Capture the cell that displays the provided text and extract its (X, Y) central coordinate. 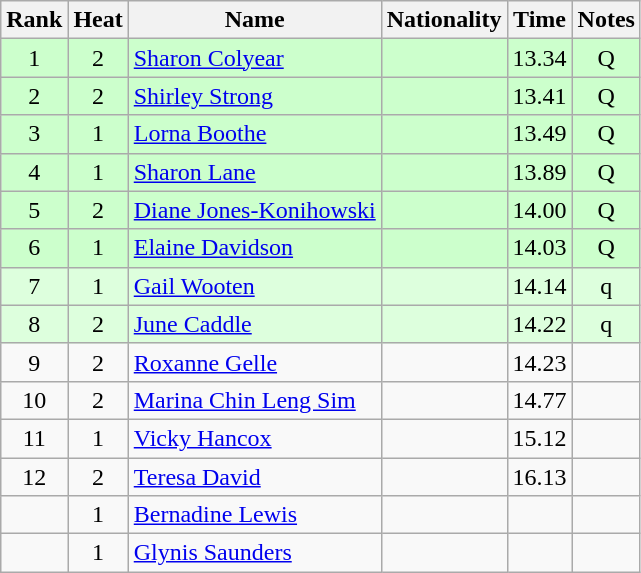
13.49 (540, 134)
7 (34, 286)
15.12 (540, 438)
Gail Wooten (254, 286)
Glynis Saunders (254, 553)
Heat (98, 20)
Shirley Strong (254, 96)
Sharon Lane (254, 172)
14.14 (540, 286)
6 (34, 248)
14.03 (540, 248)
Lorna Boothe (254, 134)
13.89 (540, 172)
16.13 (540, 477)
Vicky Hancox (254, 438)
June Caddle (254, 324)
Time (540, 20)
Sharon Colyear (254, 58)
Rank (34, 20)
Marina Chin Leng Sim (254, 400)
Nationality (444, 20)
10 (34, 400)
5 (34, 210)
Notes (606, 20)
12 (34, 477)
9 (34, 362)
3 (34, 134)
13.34 (540, 58)
Teresa David (254, 477)
8 (34, 324)
Diane Jones-Konihowski (254, 210)
14.23 (540, 362)
4 (34, 172)
14.22 (540, 324)
Roxanne Gelle (254, 362)
Elaine Davidson (254, 248)
Name (254, 20)
13.41 (540, 96)
14.00 (540, 210)
14.77 (540, 400)
Bernadine Lewis (254, 515)
11 (34, 438)
